Find where the given text appears and provide that cell's center as [x, y] coordinate. 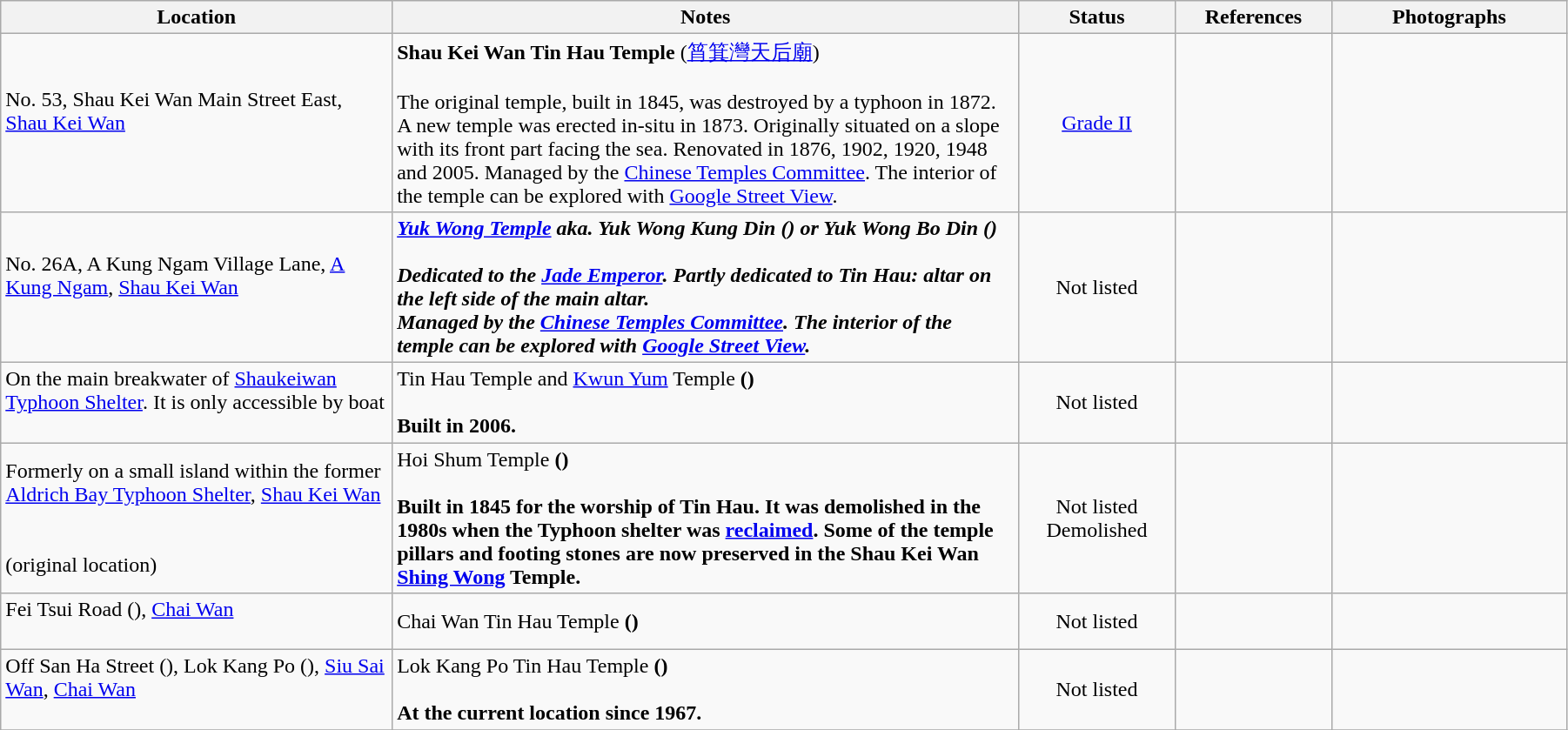
Not listedDemolished [1097, 517]
On the main breakwater of Shaukeiwan Typhoon Shelter. It is only accessible by boat [197, 402]
Notes [706, 17]
Photographs [1449, 17]
Fei Tsui Road (), Chai Wan [197, 621]
Grade II [1097, 124]
References [1253, 17]
Location [197, 17]
Formerly on a small island within the former Aldrich Bay Typhoon Shelter, Shau Kei Wan(original location) [197, 517]
No. 26A, A Kung Ngam Village Lane, A Kung Ngam, Shau Kei Wan [197, 287]
Status [1097, 17]
Off San Ha Street (), Lok Kang Po (), Siu Sai Wan, Chai Wan [197, 690]
No. 53, Shau Kei Wan Main Street East, Shau Kei Wan [197, 124]
Tin Hau Temple and Kwun Yum Temple ()Built in 2006. [706, 402]
Lok Kang Po Tin Hau Temple ()At the current location since 1967. [706, 690]
Chai Wan Tin Hau Temple () [706, 621]
